Scan for the cell matching the given text and deliver its (X, Y) coordinate at center. 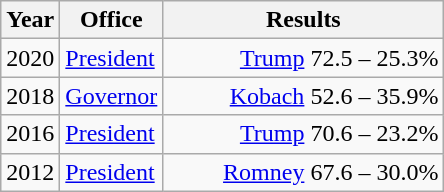
2016 (30, 134)
Year (30, 20)
Office (112, 20)
Kobach 52.6 – 35.9% (304, 96)
2020 (30, 58)
2012 (30, 172)
Results (304, 20)
Trump 70.6 – 23.2% (304, 134)
2018 (30, 96)
Trump 72.5 – 25.3% (304, 58)
Romney 67.6 – 30.0% (304, 172)
Governor (112, 96)
